Capture the cell that displays the provided text and extract its [x, y] central coordinate. 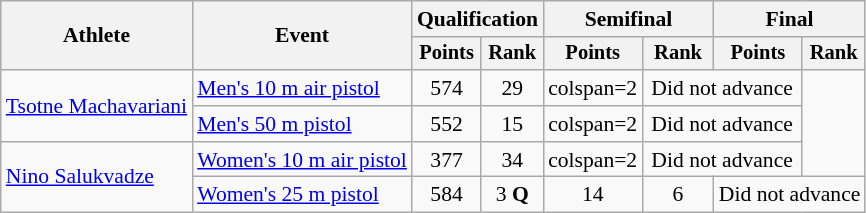
Athlete [96, 36]
552 [446, 124]
Men's 50 m pistol [302, 124]
Event [302, 36]
Men's 10 m air pistol [302, 88]
Nino Salukvadze [96, 178]
584 [446, 195]
Tsotne Machavariani [96, 106]
Semifinal [628, 19]
Qualification [478, 19]
Final [790, 19]
15 [512, 124]
574 [446, 88]
6 [678, 195]
29 [512, 88]
Women's 25 m pistol [302, 195]
34 [512, 160]
3 Q [512, 195]
14 [592, 195]
377 [446, 160]
Women's 10 m air pistol [302, 160]
